Pinpoint the cell where the given text exists, returning its (x, y) midpoint coordinate. 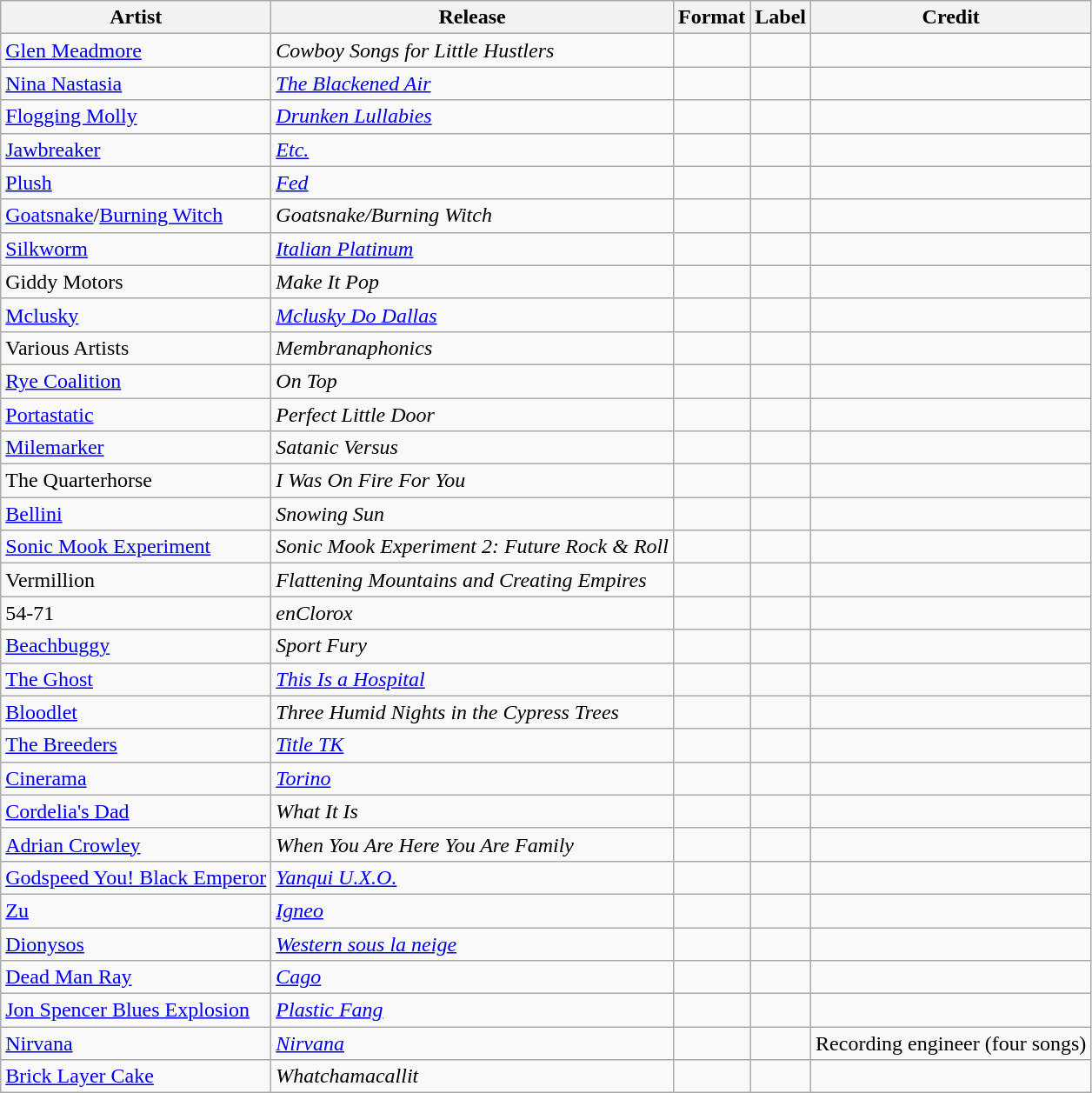
What It Is (473, 811)
The Quarterhorse (136, 481)
I Was On Fire For You (473, 481)
Etc. (473, 150)
The Blackened Air (473, 83)
The Breeders (136, 745)
Plastic Fang (473, 1010)
Cowboy Songs for Little Hustlers (473, 50)
54-71 (136, 613)
enClorox (473, 613)
Format (711, 17)
Glen Meadmore (136, 50)
Beachbuggy (136, 646)
Membranaphonics (473, 348)
Zu (136, 910)
Dionysos (136, 943)
Title TK (473, 745)
Perfect Little Door (473, 415)
Western sous la neige (473, 943)
Cago (473, 977)
Mclusky (136, 315)
Drunken Lullabies (473, 117)
Dead Man Ray (136, 977)
Make It Pop (473, 282)
Flogging Molly (136, 117)
Sonic Mook Experiment 2: Future Rock & Roll (473, 547)
Adrian Crowley (136, 844)
Vermillion (136, 580)
Giddy Motors (136, 282)
Various Artists (136, 348)
Sonic Mook Experiment (136, 547)
On Top (473, 381)
Nina Nastasia (136, 83)
Release (473, 17)
Yanqui U.X.O. (473, 877)
Igneo (473, 910)
Milemarker (136, 448)
Brick Layer Cake (136, 1076)
Portastatic (136, 415)
This Is a Hospital (473, 679)
Flattening Mountains and Creating Empires (473, 580)
Satanic Versus (473, 448)
Snowing Sun (473, 514)
Three Humid Nights in the Cypress Trees (473, 712)
Torino (473, 778)
Mclusky Do Dallas (473, 315)
Cordelia's Dad (136, 811)
Bellini (136, 514)
Fed (473, 183)
Italian Platinum (473, 249)
When You Are Here You Are Family (473, 844)
Jon Spencer Blues Explosion (136, 1010)
Credit (951, 17)
Sport Fury (473, 646)
Rye Coalition (136, 381)
Label (781, 17)
Jawbreaker (136, 150)
Whatchamacallit (473, 1076)
Plush (136, 183)
Bloodlet (136, 712)
The Ghost (136, 679)
Silkworm (136, 249)
Artist (136, 17)
Recording engineer (four songs) (951, 1043)
Cinerama (136, 778)
Godspeed You! Black Emperor (136, 877)
